Provide the [X, Y] coordinate of the cell's center where the given text is located.  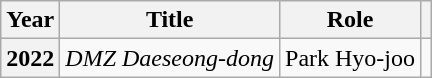
2022 [30, 58]
Year [30, 20]
Role [350, 20]
Park Hyo-joo [350, 58]
DMZ Daeseong-dong [170, 58]
Title [170, 20]
